For the text-containing cell, return its midpoint in (x, y) coordinate format. 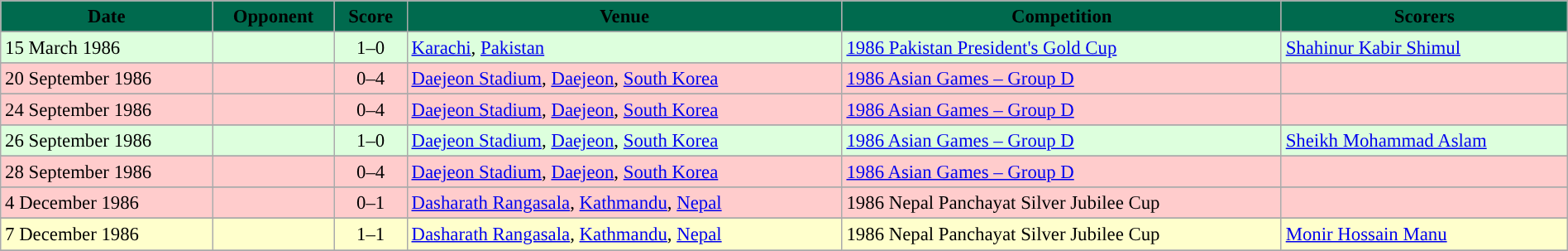
Competition (1062, 17)
4 December 1986 (107, 203)
24 September 1986 (107, 110)
20 September 1986 (107, 79)
28 September 1986 (107, 172)
1986 Pakistan President's Gold Cup (1062, 48)
Opponent (273, 17)
Sheikh Mohammad Aslam (1424, 141)
Venue (624, 17)
Karachi, Pakistan (624, 48)
0–1 (370, 203)
Shahinur Kabir Shimul (1424, 48)
Date (107, 17)
26 September 1986 (107, 141)
15 March 1986 (107, 48)
7 December 1986 (107, 234)
Score (370, 17)
1–1 (370, 234)
Scorers (1424, 17)
Monir Hossain Manu (1424, 234)
